Find where the given text appears and provide that cell's center as [X, Y] coordinate. 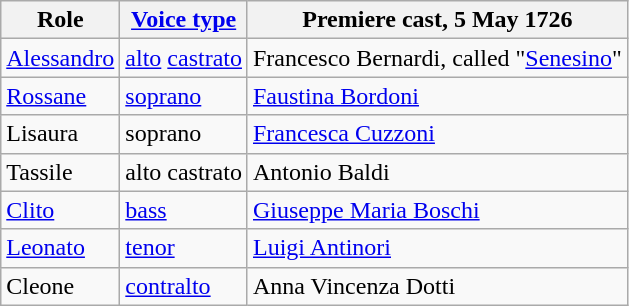
Luigi Antinori [437, 248]
Francesca Cuzzoni [437, 134]
Giuseppe Maria Boschi [437, 210]
bass [184, 210]
Premiere cast, 5 May 1726 [437, 20]
Faustina Bordoni [437, 96]
Cleone [60, 286]
Role [60, 20]
Lisaura [60, 134]
Rossane [60, 96]
Anna Vincenza Dotti [437, 286]
Clito [60, 210]
Francesco Bernardi, called "Senesino" [437, 58]
Antonio Baldi [437, 172]
contralto [184, 286]
tenor [184, 248]
Tassile [60, 172]
Alessandro [60, 58]
Voice type [184, 20]
Leonato [60, 248]
